Detect which cell encompasses the target text, then output its [x, y] center coordinate. 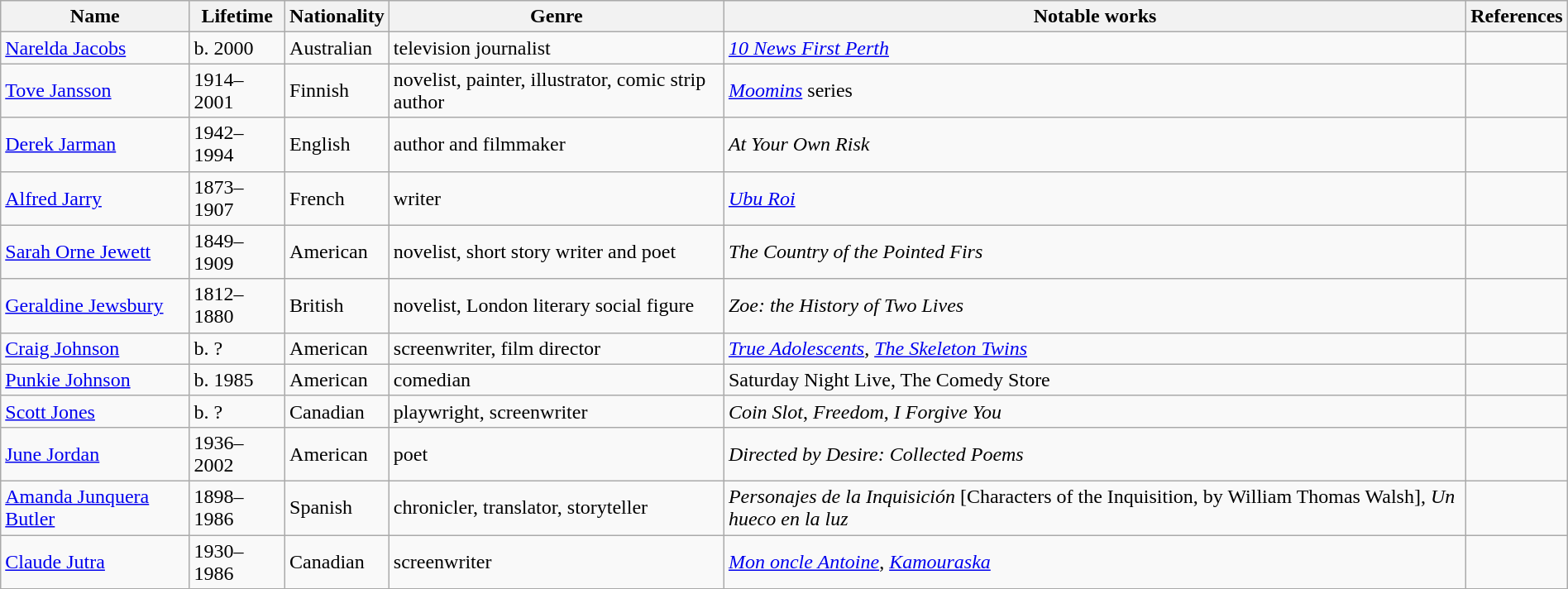
Personajes de la Inquisición [Characters of the Inquisition, by William Thomas Walsh], Un hueco en la luz [1095, 508]
chronicler, translator, storyteller [556, 508]
10 News First Perth [1095, 48]
1942–1994 [237, 144]
1849–1909 [237, 251]
Finnish [337, 91]
English [337, 144]
1873–1907 [237, 199]
screenwriter, film director [556, 348]
screenwriter [556, 561]
Name [95, 17]
author and filmmaker [556, 144]
Geraldine Jewsbury [95, 306]
Craig Johnson [95, 348]
1812–1880 [237, 306]
poet [556, 453]
novelist, painter, illustrator, comic strip author [556, 91]
Zoe: the History of Two Lives [1095, 306]
Tove Jansson [95, 91]
Alfred Jarry [95, 199]
The Country of the Pointed Firs [1095, 251]
Punkie Johnson [95, 380]
television journalist [556, 48]
Moomins series [1095, 91]
Spanish [337, 508]
1914–2001 [237, 91]
True Adolescents, The Skeleton Twins [1095, 348]
Mon oncle Antoine, Kamouraska [1095, 561]
Directed by Desire: Collected Poems [1095, 453]
French [337, 199]
Narelda Jacobs [95, 48]
Scott Jones [95, 411]
comedian [556, 380]
Nationality [337, 17]
British [337, 306]
Lifetime [237, 17]
writer [556, 199]
1936–2002 [237, 453]
Coin Slot, Freedom, I Forgive You [1095, 411]
Ubu Roi [1095, 199]
June Jordan [95, 453]
playwright, screenwriter [556, 411]
Australian [337, 48]
Saturday Night Live, The Comedy Store [1095, 380]
Amanda Junquera Butler [95, 508]
At Your Own Risk [1095, 144]
References [1517, 17]
b. 1985 [237, 380]
Sarah Orne Jewett [95, 251]
novelist, London literary social figure [556, 306]
b. 2000 [237, 48]
Claude Jutra [95, 561]
Notable works [1095, 17]
1898–1986 [237, 508]
1930–1986 [237, 561]
novelist, short story writer and poet [556, 251]
Derek Jarman [95, 144]
Genre [556, 17]
